Determine the (X, Y) coordinate at the center of the cell enclosing the given text.  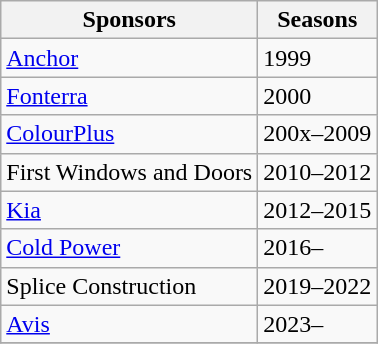
2000 (318, 96)
200x–2009 (318, 134)
Avis (130, 324)
1999 (318, 58)
Splice Construction (130, 286)
First Windows and Doors (130, 172)
ColourPlus (130, 134)
2019–2022 (318, 286)
Seasons (318, 20)
2012–2015 (318, 210)
Cold Power (130, 248)
Kia (130, 210)
Sponsors (130, 20)
2016– (318, 248)
2023– (318, 324)
Anchor (130, 58)
2010–2012 (318, 172)
Fonterra (130, 96)
